Return the [X, Y] coordinate for the center point of the cell that contains the specified text.  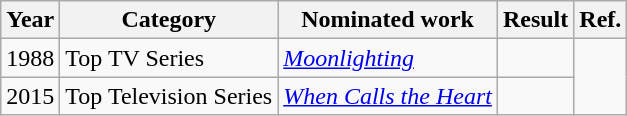
Ref. [600, 20]
When Calls the Heart [388, 96]
Top Television Series [169, 96]
Moonlighting [388, 58]
Year [30, 20]
1988 [30, 58]
Result [535, 20]
2015 [30, 96]
Category [169, 20]
Nominated work [388, 20]
Top TV Series [169, 58]
